Search for the cell housing the specified text and yield its (x, y) center coordinate. 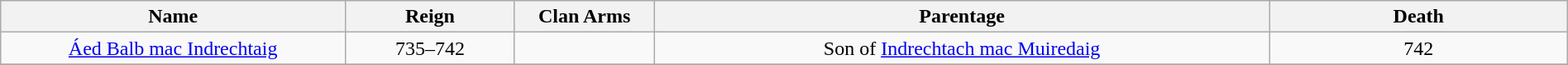
Áed Balb mac Indrechtaig (174, 48)
742 (1418, 48)
Parentage (962, 17)
Name (174, 17)
Son of Indrechtach mac Muiredaig (962, 48)
Reign (430, 17)
735–742 (430, 48)
Death (1418, 17)
Clan Arms (584, 17)
